Extract the [X, Y] coordinate from the center of the cell holding the provided text.  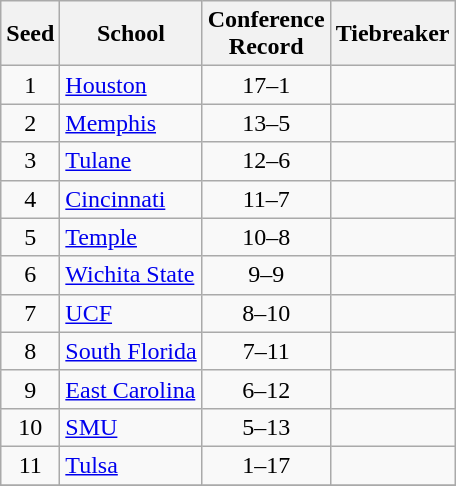
5–13 [266, 427]
ConferenceRecord [266, 34]
Seed [30, 34]
1 [30, 85]
South Florida [131, 351]
12–6 [266, 161]
6 [30, 275]
11 [30, 465]
School [131, 34]
Wichita State [131, 275]
8 [30, 351]
10 [30, 427]
3 [30, 161]
6–12 [266, 389]
7–11 [266, 351]
17–1 [266, 85]
Tulsa [131, 465]
East Carolina [131, 389]
Memphis [131, 123]
UCF [131, 313]
4 [30, 199]
5 [30, 237]
Temple [131, 237]
Houston [131, 85]
13–5 [266, 123]
9 [30, 389]
Tulane [131, 161]
11–7 [266, 199]
9–9 [266, 275]
7 [30, 313]
Cincinnati [131, 199]
SMU [131, 427]
2 [30, 123]
Tiebreaker [392, 34]
10–8 [266, 237]
1–17 [266, 465]
8–10 [266, 313]
